For the text-containing cell, return its midpoint in [x, y] coordinate format. 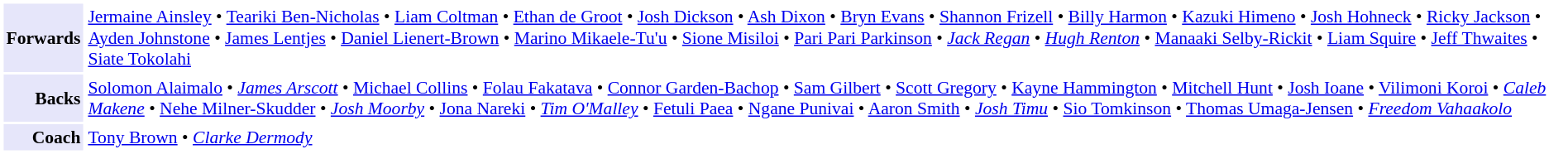
Coach [43, 137]
Forwards [43, 37]
Backs [43, 98]
Tony Brown • Clarke Dermody [825, 137]
